Pinpoint the cell where the given text exists, returning its [X, Y] midpoint coordinate. 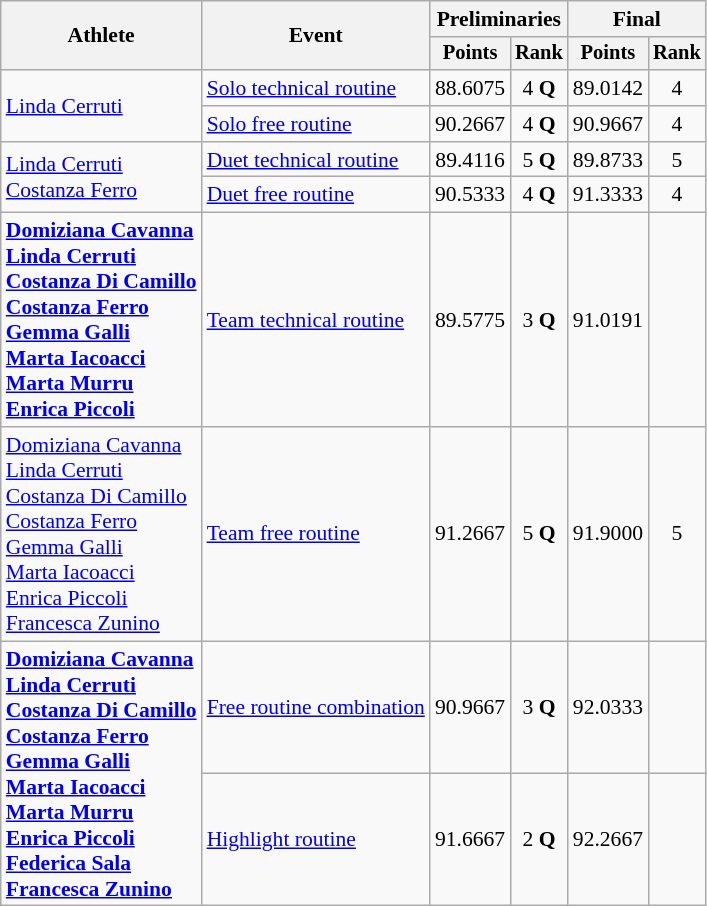
Solo free routine [316, 124]
89.4116 [470, 160]
91.9000 [608, 534]
Event [316, 36]
Solo technical routine [316, 88]
Linda CerrutiCostanza Ferro [102, 178]
92.0333 [608, 708]
Domiziana CavannaLinda CerrutiCostanza Di CamilloCostanza FerroGemma GalliMarta IacoacciEnrica PiccoliFrancesca Zunino [102, 534]
Athlete [102, 36]
88.6075 [470, 88]
Domiziana CavannaLinda CerrutiCostanza Di CamilloCostanza FerroGemma GalliMarta IacoacciMarta MurruEnrica PiccoliFederica SalaFrancesca Zunino [102, 774]
Domiziana CavannaLinda CerrutiCostanza Di CamilloCostanza FerroGemma GalliMarta IacoacciMarta MurruEnrica Piccoli [102, 320]
Team free routine [316, 534]
90.2667 [470, 124]
89.8733 [608, 160]
Team technical routine [316, 320]
Final [637, 19]
91.3333 [608, 195]
89.5775 [470, 320]
91.2667 [470, 534]
Duet free routine [316, 195]
Linda Cerruti [102, 106]
Duet technical routine [316, 160]
91.0191 [608, 320]
Preliminaries [499, 19]
Free routine combination [316, 708]
89.0142 [608, 88]
90.5333 [470, 195]
